Capture the cell that displays the provided text and extract its [X, Y] central coordinate. 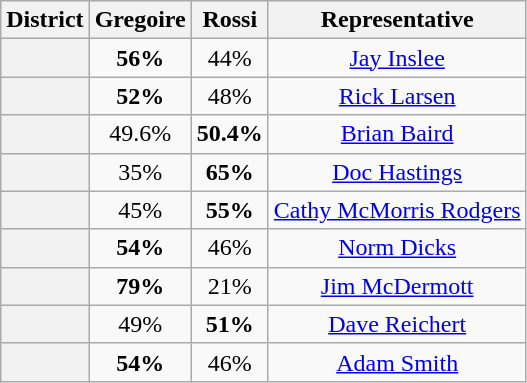
21% [230, 286]
56% [140, 58]
51% [230, 324]
Representative [397, 20]
55% [230, 210]
Doc Hastings [397, 172]
48% [230, 96]
Cathy McMorris Rodgers [397, 210]
49.6% [140, 134]
35% [140, 172]
Rossi [230, 20]
Jay Inslee [397, 58]
Gregoire [140, 20]
Dave Reichert [397, 324]
52% [140, 96]
44% [230, 58]
Adam Smith [397, 362]
79% [140, 286]
Jim McDermott [397, 286]
65% [230, 172]
49% [140, 324]
Rick Larsen [397, 96]
Brian Baird [397, 134]
45% [140, 210]
50.4% [230, 134]
Norm Dicks [397, 248]
District [45, 20]
